Scan for the cell matching the given text and deliver its (x, y) coordinate at center. 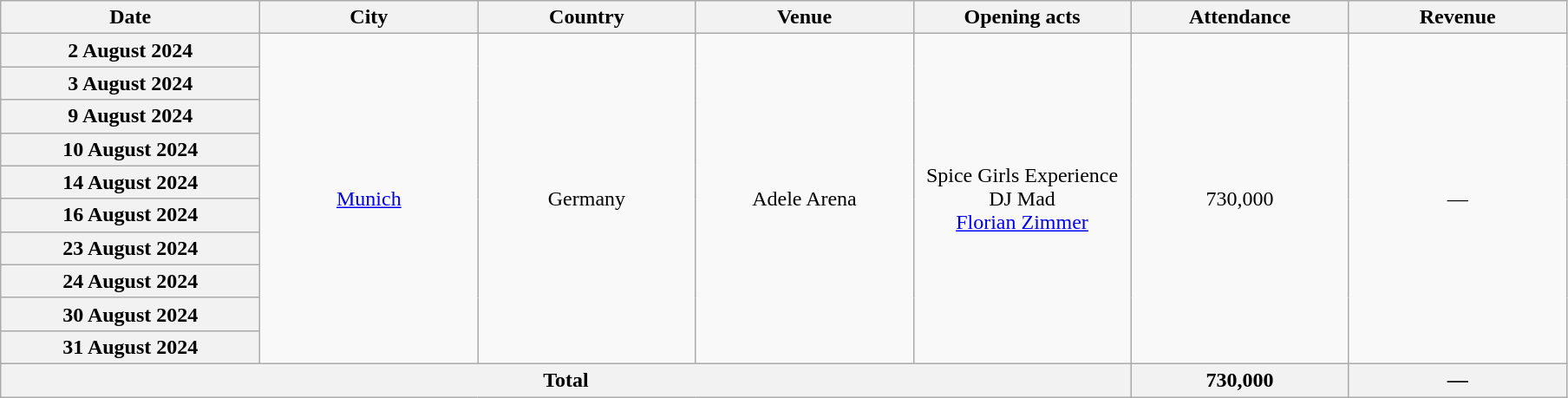
9 August 2024 (130, 116)
10 August 2024 (130, 149)
Spice Girls ExperienceDJ MadFlorian Zimmer (1022, 199)
24 August 2024 (130, 281)
Total (565, 380)
Opening acts (1022, 17)
Country (586, 17)
Attendance (1240, 17)
Adele Arena (805, 199)
31 August 2024 (130, 347)
23 August 2024 (130, 248)
Revenue (1457, 17)
16 August 2024 (130, 215)
3 August 2024 (130, 83)
Venue (805, 17)
City (369, 17)
30 August 2024 (130, 314)
2 August 2024 (130, 50)
Germany (586, 199)
14 August 2024 (130, 182)
Munich (369, 199)
Date (130, 17)
